Find where the given text appears and provide that cell's center as (X, Y) coordinate. 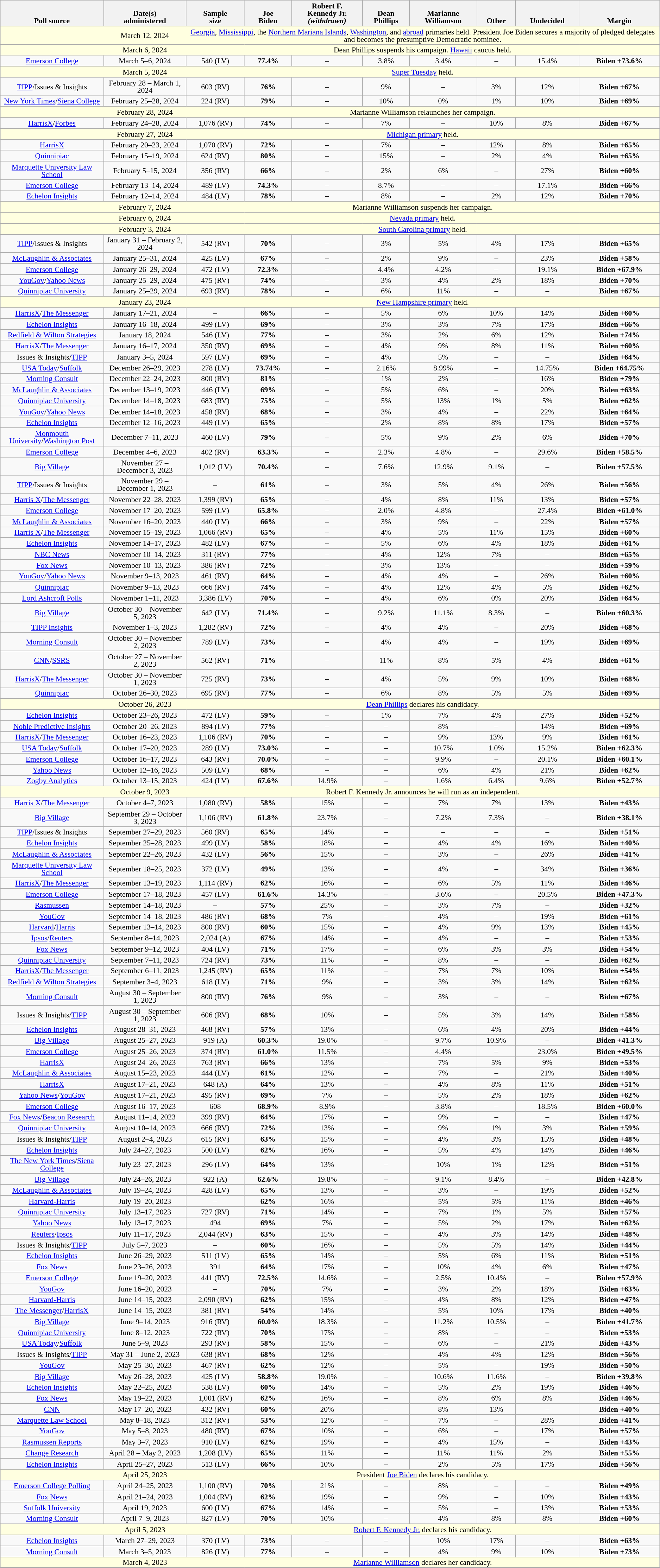
910 (LV) (215, 1442)
2,024 (A) (215, 938)
CNN (52, 1409)
725 (RV) (215, 679)
The New York Times/Siena College (52, 1164)
May 19–22, 2023 (145, 1398)
November 17–20, 2023 (145, 510)
615 (RV) (215, 1139)
693 (RV) (215, 291)
November 29 – December 1, 2023 (145, 485)
August 2–4, 2023 (145, 1139)
August 11–14, 2023 (145, 1117)
391 (215, 1267)
2.5% (443, 1278)
November 16–20, 2023 (145, 521)
606 (RV) (215, 1015)
July 11–17, 2023 (145, 1234)
President Joe Biden declares his candidacy. (423, 1475)
JoeBiden (268, 13)
January 16–17, 2024 (145, 346)
23% (548, 258)
October 9, 2023 (145, 792)
722 (RV) (215, 1333)
Biden +64.75% (619, 368)
January 26–29, 2024 (145, 269)
November 10–13, 2023 (145, 565)
12.9% (443, 466)
9.9% (443, 759)
August 25–26, 2023 (145, 1051)
April 19, 2023 (145, 1508)
74.3% (268, 185)
CNN/SSRS (52, 660)
59% (268, 715)
67.6% (268, 781)
April 25–27, 2023 (145, 1464)
2,044 (RV) (215, 1234)
February 5–15, 2024 (145, 171)
894 (LV) (215, 726)
3.4% (443, 61)
432 (RV) (215, 1409)
11.6% (496, 1376)
November 22–28, 2023 (145, 500)
643 (RV) (215, 759)
May 8–18, 2023 (145, 1420)
September 27–29, 2023 (145, 832)
Lord Ashcroft Polls (52, 598)
December 4–6, 2023 (145, 452)
Biden +79% (619, 379)
2.0% (386, 510)
May 25–30, 2023 (145, 1365)
72.3% (268, 269)
28% (548, 1420)
1,208 (LV) (215, 1453)
68.9% (268, 1106)
467 (RV) (215, 1365)
1,001 (RV) (215, 1398)
July 24–27, 2023 (145, 1150)
June 26–29, 2023 (145, 1256)
Biden +32% (619, 905)
29.6% (548, 452)
September 13–19, 2023 (145, 883)
Super Tuesday held. (423, 72)
1,070 (RV) (215, 145)
March 3–5, 2023 (145, 1551)
July 19–24, 2023 (145, 1190)
350 (RV) (215, 346)
70.0% (268, 759)
June 9–14, 2023 (145, 1321)
1,004 (RV) (215, 1497)
61.8% (268, 817)
October 26, 2023 (145, 704)
80% (268, 156)
10.9% (496, 1041)
May 17–20, 2023 (145, 1409)
7.3% (496, 817)
61.0% (268, 1051)
500 (LV) (215, 1150)
Monmouth University/Washington Post (52, 437)
597 (LV) (215, 357)
October 30 – November 1, 2023 (145, 679)
October 30 – November 2, 2023 (145, 642)
June 5–9, 2023 (145, 1343)
September 29 – October 3, 2023 (145, 817)
September 9–12, 2023 (145, 949)
Biden +42.8% (619, 1179)
Biden +57.5% (619, 466)
638 (RV) (215, 1354)
683 (RV) (215, 400)
Biden +62.3% (619, 748)
11.2% (443, 1321)
January 16–18, 2024 (145, 324)
8.7% (386, 185)
54% (268, 1311)
Harvard/Harris (52, 927)
289 (LV) (215, 748)
8.3% (496, 612)
January 17–21, 2024 (145, 313)
17.1% (548, 185)
Ipsos/Reuters (52, 938)
446 (LV) (215, 390)
1.6% (443, 781)
296 (LV) (215, 1164)
624 (RV) (215, 156)
Biden +47.3% (619, 894)
293 (RV) (215, 1343)
511 (LV) (215, 1256)
8.99% (443, 368)
Biden +60.1% (619, 759)
603 (RV) (215, 87)
27.4% (548, 510)
July 24–26, 2023 (145, 1179)
458 (RV) (215, 412)
432 (LV) (215, 854)
September 22–26, 2023 (145, 854)
19.8% (327, 1179)
75% (268, 400)
February 15–19, 2024 (145, 156)
November 15–19, 2023 (145, 532)
Change Research (52, 1453)
538 (LV) (215, 1387)
1,399 (RV) (215, 500)
10.7% (443, 748)
763 (RV) (215, 1062)
560 (RV) (215, 832)
October 13–15, 2023 (145, 781)
Suffolk University (52, 1508)
November 1–11, 2023 (145, 598)
1,282 (RV) (215, 627)
Rasmussen (52, 905)
513 (LV) (215, 1464)
480 (RV) (215, 1431)
June 8–12, 2023 (145, 1333)
November 10–14, 2023 (145, 554)
Biden +41.7% (619, 1321)
April 24–25, 2023 (145, 1486)
372 (LV) (215, 869)
2.3% (386, 452)
489 (LV) (215, 185)
Biden +60.0% (619, 1106)
23.0% (548, 1051)
224 (RV) (215, 101)
599 (LV) (215, 510)
Biden +49% (619, 1486)
Date(s)administered (145, 13)
826 (LV) (215, 1551)
540 (LV) (215, 61)
60.3% (268, 1041)
468 (RV) (215, 1029)
Dean Phillips suspends his campaign. Hawaii caucus held. (423, 50)
72.5% (268, 1278)
May 3–7, 2023 (145, 1442)
Biden +55% (619, 1453)
440 (LV) (215, 521)
4.2% (443, 269)
8.9% (327, 1106)
73.74% (268, 368)
December 26–29, 2023 (145, 368)
August 28–31, 2023 (145, 1029)
Rasmussen Reports (52, 1442)
February 7, 2024 (145, 207)
DeanPhillips (386, 13)
9.2% (386, 612)
Biden +67.9% (619, 269)
402 (RV) (215, 452)
14.9% (327, 781)
922 (A) (215, 1179)
18.3% (327, 1321)
NBC News (52, 554)
September 17–18, 2023 (145, 894)
Robert F.Kennedy Jr.(withdrawn) (327, 13)
New York Times/Siena College (52, 101)
September 25–28, 2023 (145, 843)
August 25–27, 2023 (145, 1041)
60.0% (268, 1321)
November 27 – December 3, 2023 (145, 466)
Michigan primary held. (423, 134)
May 5–8, 2023 (145, 1431)
62.6% (268, 1179)
509 (LV) (215, 770)
August 10–14, 2023 (145, 1128)
381 (RV) (215, 1311)
724 (RV) (215, 960)
14.3% (327, 894)
399 (RV) (215, 1117)
542 (RV) (215, 243)
February 6, 2024 (145, 218)
9.6% (548, 781)
475 (RV) (215, 280)
November 14–17, 2023 (145, 543)
15.2% (548, 748)
7.2% (443, 817)
October 30 – November 5, 2023 (145, 612)
Emerson College Polling (52, 1486)
61.6% (268, 894)
January 18, 2024 (145, 335)
1,245 (RV) (215, 971)
Samplesize (215, 13)
1,114 (RV) (215, 883)
58.8% (268, 1376)
Fox News/Beacon Research (52, 1117)
20.5% (548, 894)
April 21–24, 2023 (145, 1497)
53% (268, 1420)
June 19–20, 2023 (145, 1278)
14.75% (548, 368)
Yahoo News/YouGov (52, 1095)
19.1% (548, 269)
August 16–17, 2023 (145, 1106)
14.6% (327, 1278)
January 25–31, 2024 (145, 258)
1,012 (LV) (215, 466)
New Hampshire primary held. (423, 302)
Other (496, 13)
374 (RV) (215, 1051)
494 (215, 1223)
71.4% (268, 612)
March 27–29, 2023 (145, 1540)
77.4% (268, 61)
Biden +60.3% (619, 612)
444 (LV) (215, 1073)
May 22–25, 2023 (145, 1387)
727 (RV) (215, 1212)
October 20–26, 2023 (145, 726)
March 5–6, 2024 (145, 61)
Biden +41.3% (619, 1041)
HarrisX/Forbes (52, 123)
827 (LV) (215, 1518)
February 20–23, 2024 (145, 145)
MarianneWilliamson (443, 13)
81% (268, 379)
457 (LV) (215, 894)
370 (LV) (215, 1540)
789 (LV) (215, 642)
63.3% (268, 452)
December 13–19, 2023 (145, 390)
June 16–20, 2023 (145, 1288)
April 28 – May 2, 2023 (145, 1453)
65.8% (268, 510)
15.4% (548, 61)
October 12–16, 2023 (145, 770)
October 23–26, 2023 (145, 715)
April 7–9, 2023 (145, 1518)
October 27 – November 2, 2023 (145, 660)
July 5–7, 2023 (145, 1245)
562 (RV) (215, 660)
Biden +52.7% (619, 781)
March 5, 2024 (145, 72)
February 28 – March 1, 2024 (145, 87)
Biden +39.8% (619, 1376)
312 (RV) (215, 1420)
Noble Predictive Insights (52, 726)
November 1–3, 2023 (145, 627)
1.0% (496, 748)
8.4% (496, 1179)
June 23–26, 2023 (145, 1267)
May 31 – June 2, 2023 (145, 1354)
January 3–5, 2024 (145, 357)
Nevada primary held. (423, 218)
The Messenger/HarrisX (52, 1311)
484 (LV) (215, 196)
3,386 (LV) (215, 598)
11.5% (327, 1051)
February 3, 2024 (145, 229)
386 (RV) (215, 565)
311 (RV) (215, 554)
18.5% (548, 1106)
September 8–14, 2023 (145, 938)
428 (LV) (215, 1190)
September 18–25, 2023 (145, 869)
February 28, 2024 (145, 112)
Biden +38.1% (619, 817)
Marquette Law School (52, 1420)
1,080 (RV) (215, 803)
70.4% (268, 466)
April 5, 2023 (145, 1530)
Marianne Williamson declares her candidacy. (423, 1562)
441 (RV) (215, 1278)
642 (LV) (215, 612)
25% (327, 905)
Margin (619, 13)
Robert F. Kennedy Jr. announces he will run as an independent. (423, 792)
May 26–28, 2023 (145, 1376)
486 (RV) (215, 916)
Biden +36% (619, 869)
Poll source (52, 13)
546 (LV) (215, 335)
278 (LV) (215, 368)
March 4, 2023 (145, 1562)
49% (268, 869)
February 27, 2024 (145, 134)
Zogby Analytics (52, 781)
Biden +61.0% (619, 510)
October 26–30, 2023 (145, 693)
September 13–14, 2023 (145, 927)
Marianne Williamson relaunches her campaign. (423, 112)
September 3–4, 2023 (145, 982)
March 12, 2024 (145, 35)
695 (RV) (215, 693)
460 (LV) (215, 437)
July 23–27, 2023 (145, 1164)
495 (RV) (215, 1095)
34% (548, 869)
December 22–24, 2023 (145, 379)
600 (LV) (215, 1508)
August 24–26, 2023 (145, 1062)
February 12–14, 2024 (145, 196)
December 12–16, 2023 (145, 422)
October 17–20, 2023 (145, 748)
October 16–17, 2023 (145, 759)
Marianne Williamson suspends her campaign. (423, 207)
January 23, 2024 (145, 302)
10.4% (496, 1278)
Biden +73% (619, 1551)
356 (RV) (215, 171)
Biden +74% (619, 335)
Biden +57.9% (619, 1278)
October 16–23, 2023 (145, 737)
10.6% (443, 1376)
October 4–7, 2023 (145, 803)
Dean Phillips declares his candidacy. (423, 704)
919 (A) (215, 1041)
Robert F. Kennedy Jr. declares his candidacy. (423, 1530)
Biden +45% (619, 927)
July 19–20, 2023 (145, 1201)
January 31 – February 2, 2024 (145, 243)
10.5% (496, 1321)
20.1% (548, 759)
608 (215, 1106)
1,066 (RV) (215, 532)
916 (RV) (215, 1321)
2.16% (386, 368)
461 (RV) (215, 576)
7.6% (386, 466)
Biden +73.6% (619, 61)
2,090 (RV) (215, 1300)
424 (LV) (215, 781)
TIPP Insights (52, 627)
February 25–28, 2024 (145, 101)
11.1% (443, 612)
482 (LV) (215, 543)
September 6–11, 2023 (145, 971)
September 7–11, 2023 (145, 960)
February 13–14, 2024 (145, 185)
56% (268, 854)
9.7% (443, 1041)
March 6, 2024 (145, 50)
3.6% (443, 894)
6.4% (496, 781)
August 15–23, 2023 (145, 1073)
Biden +50% (619, 1365)
449 (LV) (215, 422)
Biden +58.5% (619, 452)
73.0% (268, 748)
April 25, 2023 (145, 1475)
Undecided (548, 13)
February 24–28, 2024 (145, 123)
South Carolina primary held. (423, 229)
648 (A) (215, 1084)
Reuters/Ipsos (52, 1234)
Biden +49.5% (619, 1051)
1,076 (RV) (215, 123)
December 7–11, 2023 (145, 437)
23.7% (327, 817)
618 (LV) (215, 982)
404 (LV) (215, 949)
1,100 (RV) (215, 1486)
